Extract the [x, y] coordinate from the center of the cell holding the provided text.  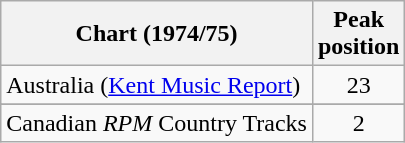
Australia (Kent Music Report) [157, 85]
Peakposition [358, 34]
Chart (1974/75) [157, 34]
2 [358, 123]
23 [358, 85]
Canadian RPM Country Tracks [157, 123]
